For the text-containing cell, return its midpoint in [X, Y] coordinate format. 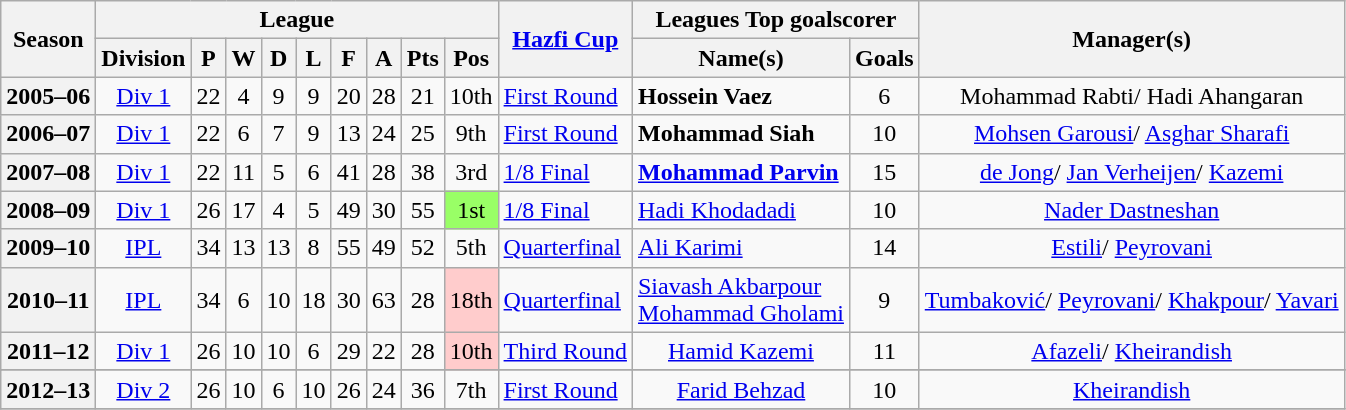
8 [314, 248]
1st [471, 210]
Goals [884, 58]
Kheirandish [1132, 389]
52 [422, 248]
21 [422, 96]
Hamid Kazemi [740, 351]
36 [422, 389]
F [348, 58]
Mohammad Rabti/ Hadi Ahangaran [1132, 96]
15 [884, 172]
14 [884, 248]
Nader Dastneshan [1132, 210]
2008–09 [48, 210]
20 [348, 96]
2011–12 [48, 351]
D [278, 58]
2012–13 [48, 389]
W [244, 58]
Estili/ Peyrovani [1132, 248]
Hossein Vaez [740, 96]
Siavash AkbarpourMohammad Gholami [740, 300]
18 [314, 300]
41 [348, 172]
P [208, 58]
Season [48, 39]
Pos [471, 58]
Manager(s) [1132, 39]
Div 2 [144, 389]
29 [348, 351]
18th [471, 300]
2007–08 [48, 172]
Name(s) [740, 58]
L [314, 58]
Hazfi Cup [565, 39]
Pts [422, 58]
7th [471, 389]
Mohsen Garousi/ Asghar Sharafi [1132, 134]
38 [422, 172]
Division [144, 58]
7 [278, 134]
de Jong/ Jan Verheijen/ Kazemi [1132, 172]
Hadi Khodadadi [740, 210]
9th [471, 134]
A [384, 58]
Leagues Top goalscorer [776, 20]
3rd [471, 172]
Ali Karimi [740, 248]
2009–10 [48, 248]
Farid Behzad [740, 389]
Afazeli/ Kheirandish [1132, 351]
Mohammad Parvin [740, 172]
2006–07 [48, 134]
5th [471, 248]
63 [384, 300]
2010–11 [48, 300]
Mohammad Siah [740, 134]
Third Round [565, 351]
Tumbaković/ Peyrovani/ Khakpour/ Yavari [1132, 300]
2005–06 [48, 96]
25 [422, 134]
17 [244, 210]
League [297, 20]
